From the cell containing the given text, extract its center point as [x, y] coordinate. 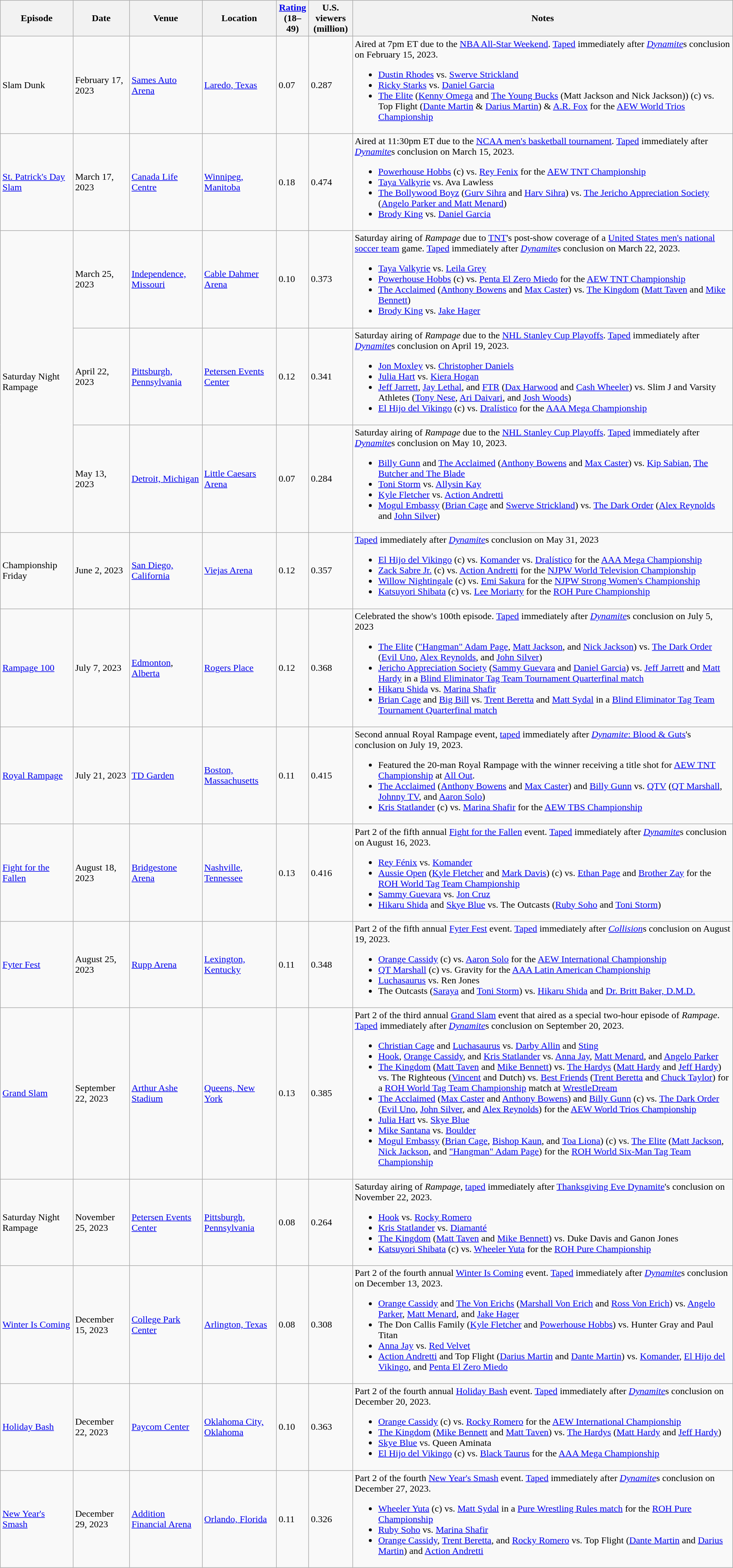
Queens, New York [239, 1093]
Rating(18–49) [293, 18]
February 17, 2023 [101, 85]
Addition Financial Arena [166, 1519]
Laredo, Texas [239, 85]
Bridgestone Arena [166, 873]
July 7, 2023 [101, 668]
0.341 [331, 376]
Date [101, 18]
0.287 [331, 85]
0.284 [331, 479]
Boston, Massachusetts [239, 775]
November 25, 2023 [101, 1222]
Detroit, Michigan [166, 479]
Episode [37, 18]
0.474 [331, 182]
Orlando, Florida [239, 1519]
Notes [543, 18]
St. Patrick's Day Slam [37, 182]
May 13, 2023 [101, 479]
September 22, 2023 [101, 1093]
Oklahoma City, Oklahoma [239, 1427]
Rogers Place [239, 668]
Sames Auto Arena [166, 85]
Holiday Bash [37, 1427]
March 25, 2023 [101, 279]
Rupp Arena [166, 964]
August 18, 2023 [101, 873]
Arlington, Texas [239, 1325]
0.415 [331, 775]
San Diego, California [166, 571]
0.373 [331, 279]
0.357 [331, 571]
December 29, 2023 [101, 1519]
Nashville, Tennessee [239, 873]
Canada Life Centre [166, 182]
Venue [166, 18]
Rampage 100 [37, 668]
0.308 [331, 1325]
August 25, 2023 [101, 964]
Winnipeg, Manitoba [239, 182]
0.385 [331, 1093]
0.348 [331, 964]
Arthur Ashe Stadium [166, 1093]
Championship Friday [37, 571]
Location [239, 18]
Lexington, Kentucky [239, 964]
April 22, 2023 [101, 376]
0.264 [331, 1222]
December 15, 2023 [101, 1325]
June 2, 2023 [101, 571]
Edmonton, Alberta [166, 668]
December 22, 2023 [101, 1427]
0.416 [331, 873]
March 17, 2023 [101, 182]
0.18 [293, 182]
Winter Is Coming [37, 1325]
Viejas Arena [239, 571]
TD Garden [166, 775]
0.368 [331, 668]
Royal Rampage [37, 775]
U.S. viewers(million) [331, 18]
College Park Center [166, 1325]
Slam Dunk [37, 85]
0.326 [331, 1519]
Cable Dahmer Arena [239, 279]
0.363 [331, 1427]
Little Caesars Arena [239, 479]
July 21, 2023 [101, 775]
Fight for the Fallen [37, 873]
Grand Slam [37, 1093]
Paycom Center [166, 1427]
New Year's Smash [37, 1519]
Fyter Fest [37, 964]
Independence, Missouri [166, 279]
